Output the (x, y) coordinate of the center of the cell containing the given text.  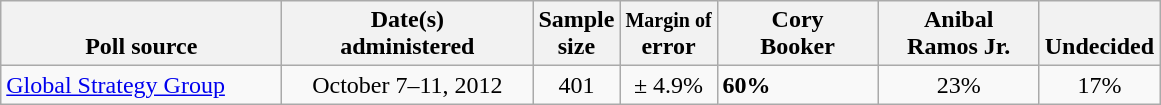
23% (958, 85)
Poll source (142, 34)
Samplesize (576, 34)
Global Strategy Group (142, 85)
60% (798, 85)
17% (1099, 85)
Undecided (1099, 34)
401 (576, 85)
± 4.9% (668, 85)
October 7–11, 2012 (408, 85)
Margin oferror (668, 34)
CoryBooker (798, 34)
Date(s)administered (408, 34)
AnibalRamos Jr. (958, 34)
